Extract the (x, y) coordinate from the center of the cell holding the provided text.  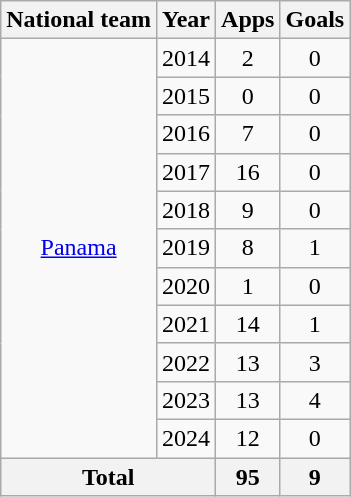
2015 (186, 96)
Goals (315, 20)
95 (248, 477)
Year (186, 20)
2019 (186, 248)
Panama (79, 248)
2017 (186, 172)
3 (315, 362)
2022 (186, 362)
8 (248, 248)
Apps (248, 20)
National team (79, 20)
2024 (186, 438)
Total (108, 477)
12 (248, 438)
2023 (186, 400)
2018 (186, 210)
2 (248, 58)
16 (248, 172)
7 (248, 134)
2020 (186, 286)
2021 (186, 324)
2016 (186, 134)
14 (248, 324)
4 (315, 400)
2014 (186, 58)
